For the text-containing cell, return its midpoint in [X, Y] coordinate format. 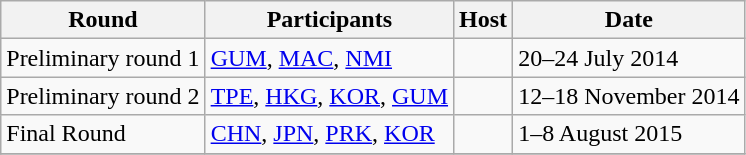
20–24 July 2014 [629, 58]
Date [629, 20]
12–18 November 2014 [629, 96]
Preliminary round 1 [103, 58]
Final Round [103, 134]
GUM, MAC, NMI [329, 58]
TPE, HKG, KOR, GUM [329, 96]
1–8 August 2015 [629, 134]
Round [103, 20]
Participants [329, 20]
Preliminary round 2 [103, 96]
CHN, JPN, PRK, KOR [329, 134]
Host [484, 20]
